Output the [x, y] coordinate of the center of the cell containing the given text.  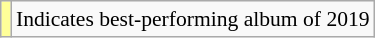
Indicates best-performing album of 2019 [193, 19]
